Extract the (X, Y) coordinate from the center of the cell holding the provided text.  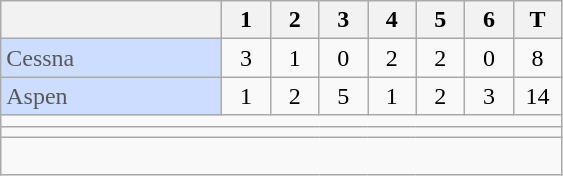
Cessna (112, 58)
T (538, 20)
Aspen (112, 96)
14 (538, 96)
6 (490, 20)
8 (538, 58)
4 (392, 20)
